Scan for the cell matching the given text and deliver its [x, y] coordinate at center. 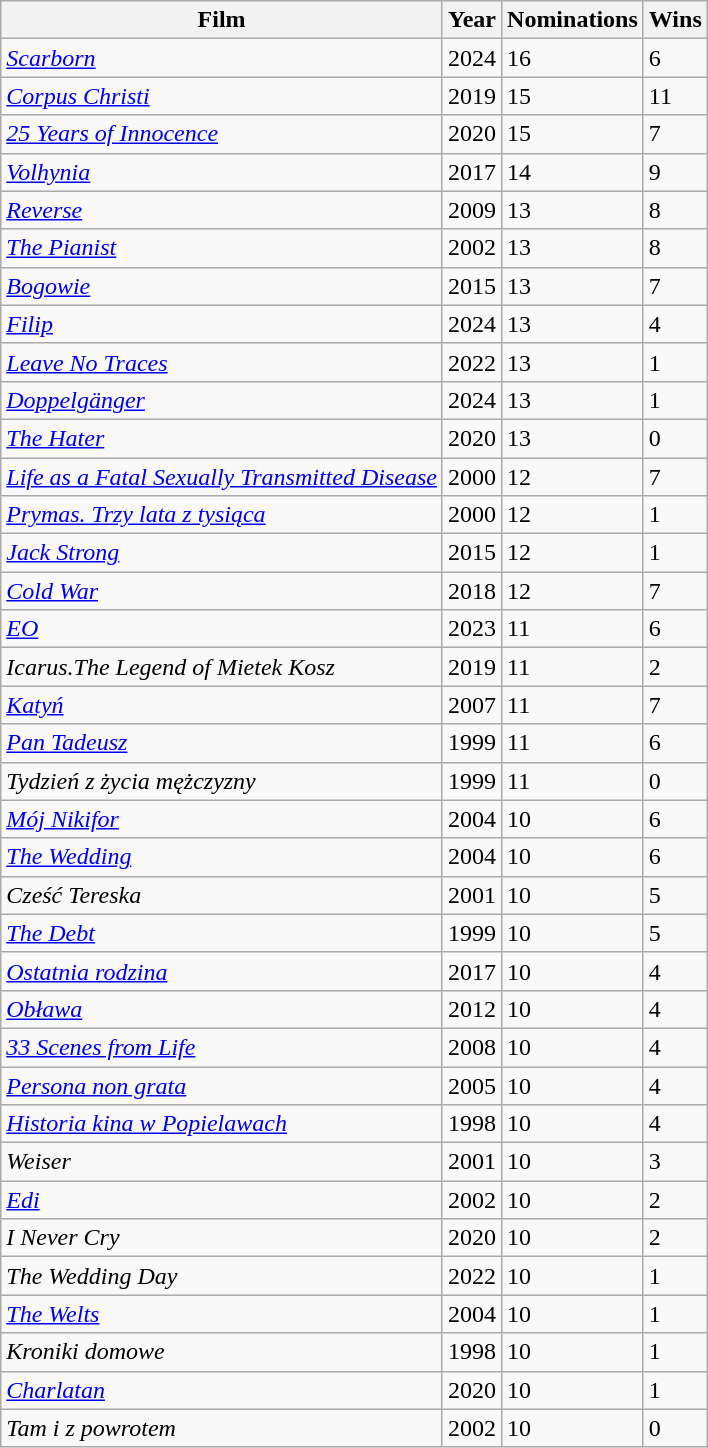
9 [675, 172]
Persona non grata [222, 1085]
Doppelgänger [222, 400]
Wins [675, 20]
Katyń [222, 705]
I Never Cry [222, 1238]
The Wedding [222, 857]
Life as a Fatal Sexually Transmitted Disease [222, 477]
Reverse [222, 210]
2018 [472, 591]
3 [675, 1162]
The Welts [222, 1314]
Corpus Christi [222, 96]
Volhynia [222, 172]
Film [222, 20]
Charlatan [222, 1390]
Cześć Tereska [222, 895]
Prymas. Trzy lata z tysiąca [222, 515]
Ostatnia rodzina [222, 971]
Edi [222, 1200]
Weiser [222, 1162]
Leave No Traces [222, 362]
Pan Tadeusz [222, 743]
2008 [472, 1047]
Tam i z powrotem [222, 1428]
Kroniki domowe [222, 1352]
Scarborn [222, 58]
Jack Strong [222, 553]
Tydzień z życia mężczyzny [222, 781]
The Pianist [222, 248]
2012 [472, 1009]
Year [472, 20]
Filip [222, 324]
2023 [472, 629]
2005 [472, 1085]
2009 [472, 210]
16 [573, 58]
Cold War [222, 591]
2007 [472, 705]
EO [222, 629]
Bogowie [222, 286]
14 [573, 172]
The Debt [222, 933]
33 Scenes from Life [222, 1047]
Mój Nikifor [222, 819]
The Hater [222, 438]
Historia kina w Popielawach [222, 1124]
The Wedding Day [222, 1276]
Icarus.The Legend of Mietek Kosz [222, 667]
Nominations [573, 20]
25 Years of Innocence [222, 134]
Obława [222, 1009]
